Locate the cell with the specified text and output its (X, Y) center coordinate. 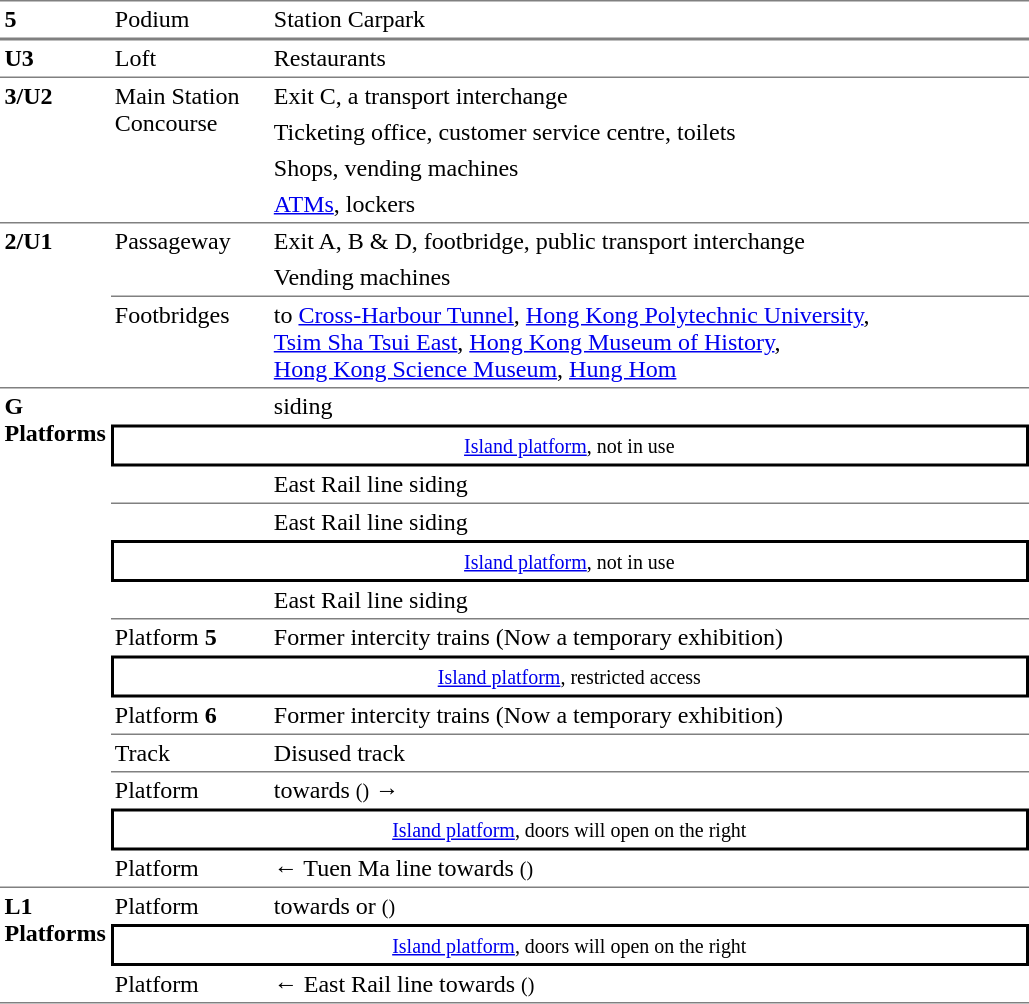
L1Platforms (55, 946)
Station Carpark (648, 20)
Shops, vending machines (648, 168)
siding (648, 406)
to Cross-Harbour Tunnel, Hong Kong Polytechnic University, Tsim Sha Tsui East, Hong Kong Museum of History, Hong Kong Science Museum, Hung Hom (648, 343)
Podium (190, 20)
← East Rail line towards () (648, 985)
towards or () (648, 906)
2/U1 (55, 306)
Island platform, restricted access (569, 677)
Loft (190, 58)
Platform 6 (190, 717)
Vending machines (648, 279)
ATMs, lockers (648, 205)
5 (55, 20)
← Tuen Ma line towards () (648, 869)
towards () → (648, 790)
Footbridges (190, 343)
Disused track (648, 754)
Ticketing office, customer service centre, toilets (648, 132)
3/U2 (55, 151)
Passageway (190, 261)
Track (190, 754)
Main Station Concourse (190, 151)
Exit C, a transport interchange (648, 96)
Exit A, B & D, footbridge, public transport interchange (648, 242)
U3 (55, 58)
Restaurants (648, 58)
Platform 5 (190, 638)
GPlatforms (55, 638)
